From the cell containing the given text, extract its center point as [X, Y] coordinate. 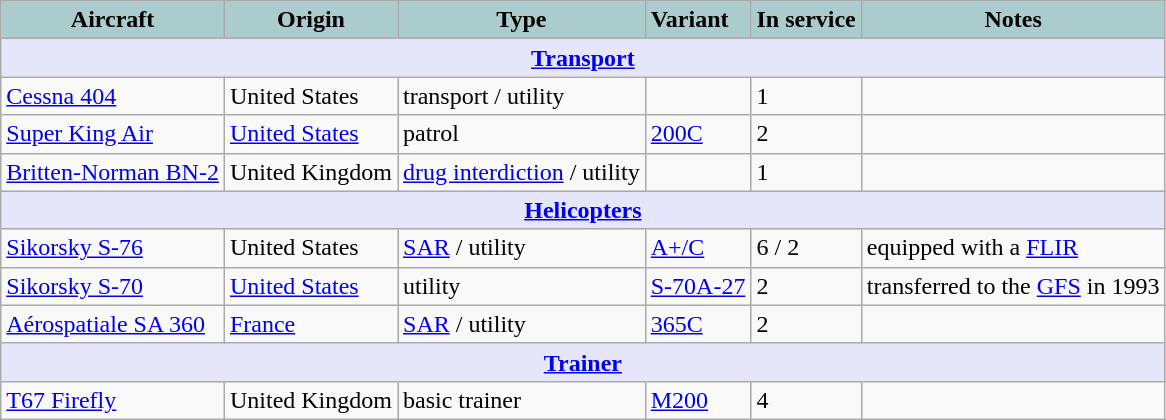
Cessna 404 [113, 96]
6 / 2 [806, 248]
Trainer [583, 362]
Type [522, 20]
200C [698, 134]
Sikorsky S-76 [113, 248]
transferred to the GFS in 1993 [1013, 286]
Aircraft [113, 20]
4 [806, 400]
equipped with a FLIR [1013, 248]
In service [806, 20]
Origin [310, 20]
transport / utility [522, 96]
Sikorsky S-70 [113, 286]
S-70A-27 [698, 286]
365C [698, 324]
Notes [1013, 20]
A+/C [698, 248]
patrol [522, 134]
France [310, 324]
utility [522, 286]
Variant [698, 20]
Aérospatiale SA 360 [113, 324]
Helicopters [583, 210]
Britten-Norman BN-2 [113, 172]
M200 [698, 400]
basic trainer [522, 400]
Transport [583, 58]
T67 Firefly [113, 400]
drug interdiction / utility [522, 172]
Super King Air [113, 134]
